For the text-containing cell, return its midpoint in [x, y] coordinate format. 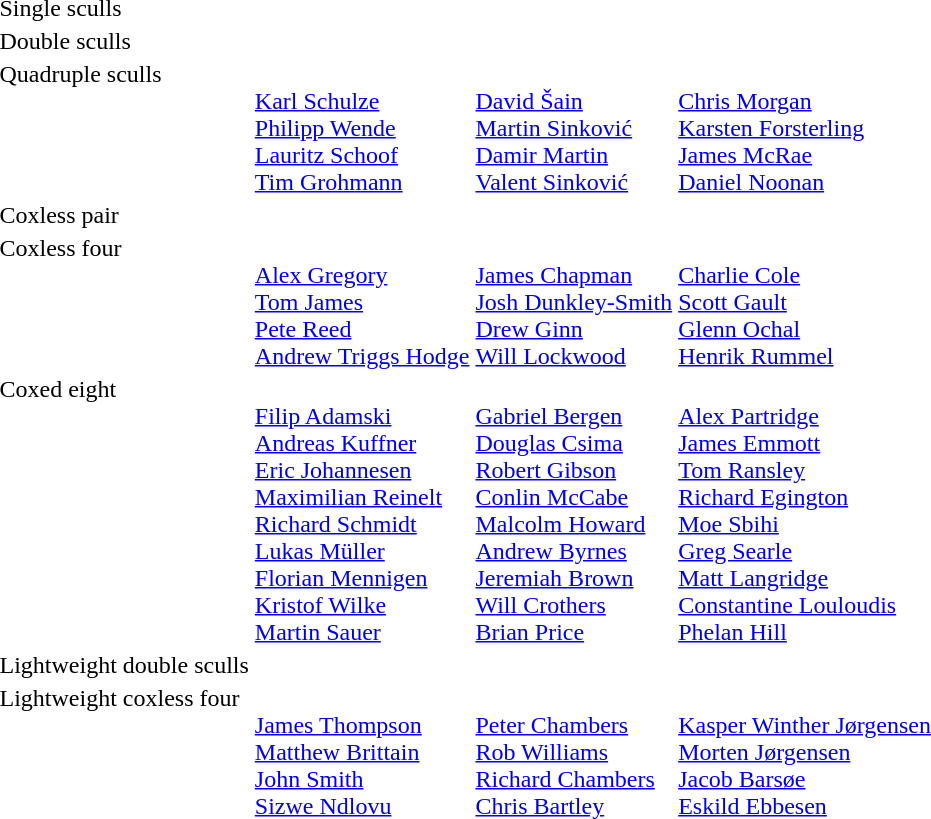
James ChapmanJosh Dunkley-SmithDrew GinnWill Lockwood [574, 302]
Alex GregoryTom JamesPete ReedAndrew Triggs Hodge [362, 302]
Gabriel BergenDouglas CsimaRobert GibsonConlin McCabeMalcolm HowardAndrew ByrnesJeremiah BrownWill CrothersBrian Price [574, 510]
Filip AdamskiAndreas KuffnerEric JohannesenMaximilian ReineltRichard SchmidtLukas MüllerFlorian MennigenKristof WilkeMartin Sauer [362, 510]
David ŠainMartin SinkovićDamir MartinValent Sinković [574, 128]
Karl SchulzePhilipp WendeLauritz SchoofTim Grohmann [362, 128]
